Search for the cell housing the specified text and yield its (X, Y) center coordinate. 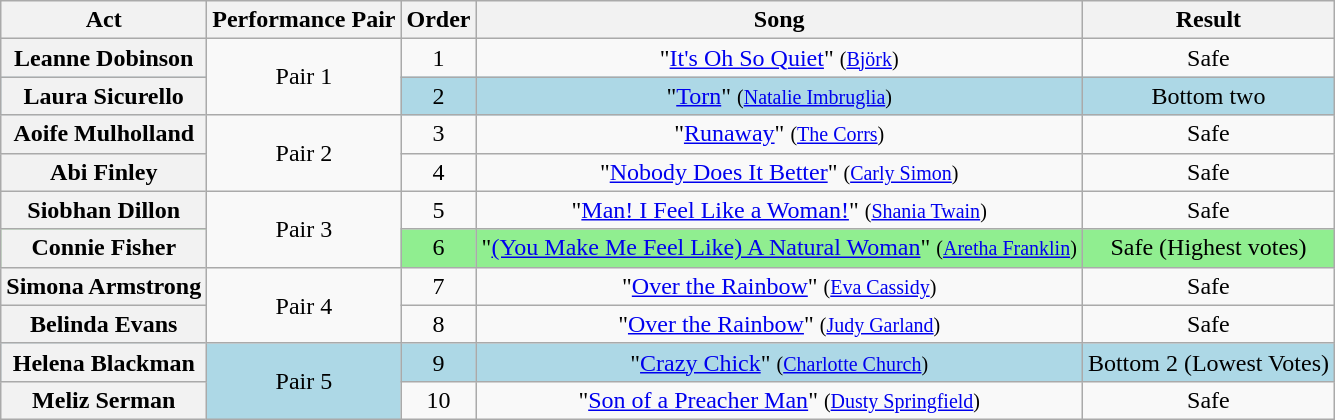
Song (779, 20)
"Nobody Does It Better" (Carly Simon) (779, 172)
8 (438, 324)
Act (104, 20)
Result (1208, 20)
Bottom 2 (Lowest Votes) (1208, 362)
Pair 4 (304, 305)
"Torn" (Natalie Imbruglia) (779, 96)
Siobhan Dillon (104, 210)
"It's Oh So Quiet" (Björk) (779, 58)
7 (438, 286)
Meliz Serman (104, 400)
Simona Armstrong (104, 286)
3 (438, 134)
"Runaway" (The Corrs) (779, 134)
Helena Blackman (104, 362)
"Over the Rainbow" (Eva Cassidy) (779, 286)
Connie Fisher (104, 248)
"Man! I Feel Like a Woman!" (Shania Twain) (779, 210)
1 (438, 58)
"Over the Rainbow" (Judy Garland) (779, 324)
Safe (Highest votes) (1208, 248)
10 (438, 400)
"Son of a Preacher Man" (Dusty Springfield) (779, 400)
Pair 3 (304, 229)
Laura Sicurello (104, 96)
Pair 2 (304, 153)
Bottom two (1208, 96)
Order (438, 20)
Leanne Dobinson (104, 58)
Belinda Evans (104, 324)
Abi Finley (104, 172)
9 (438, 362)
Pair 5 (304, 381)
"Crazy Chick" (Charlotte Church) (779, 362)
6 (438, 248)
Pair 1 (304, 77)
4 (438, 172)
5 (438, 210)
Performance Pair (304, 20)
"(You Make Me Feel Like) A Natural Woman" (Aretha Franklin) (779, 248)
2 (438, 96)
Aoife Mulholland (104, 134)
